Detect which cell encompasses the target text, then output its [x, y] center coordinate. 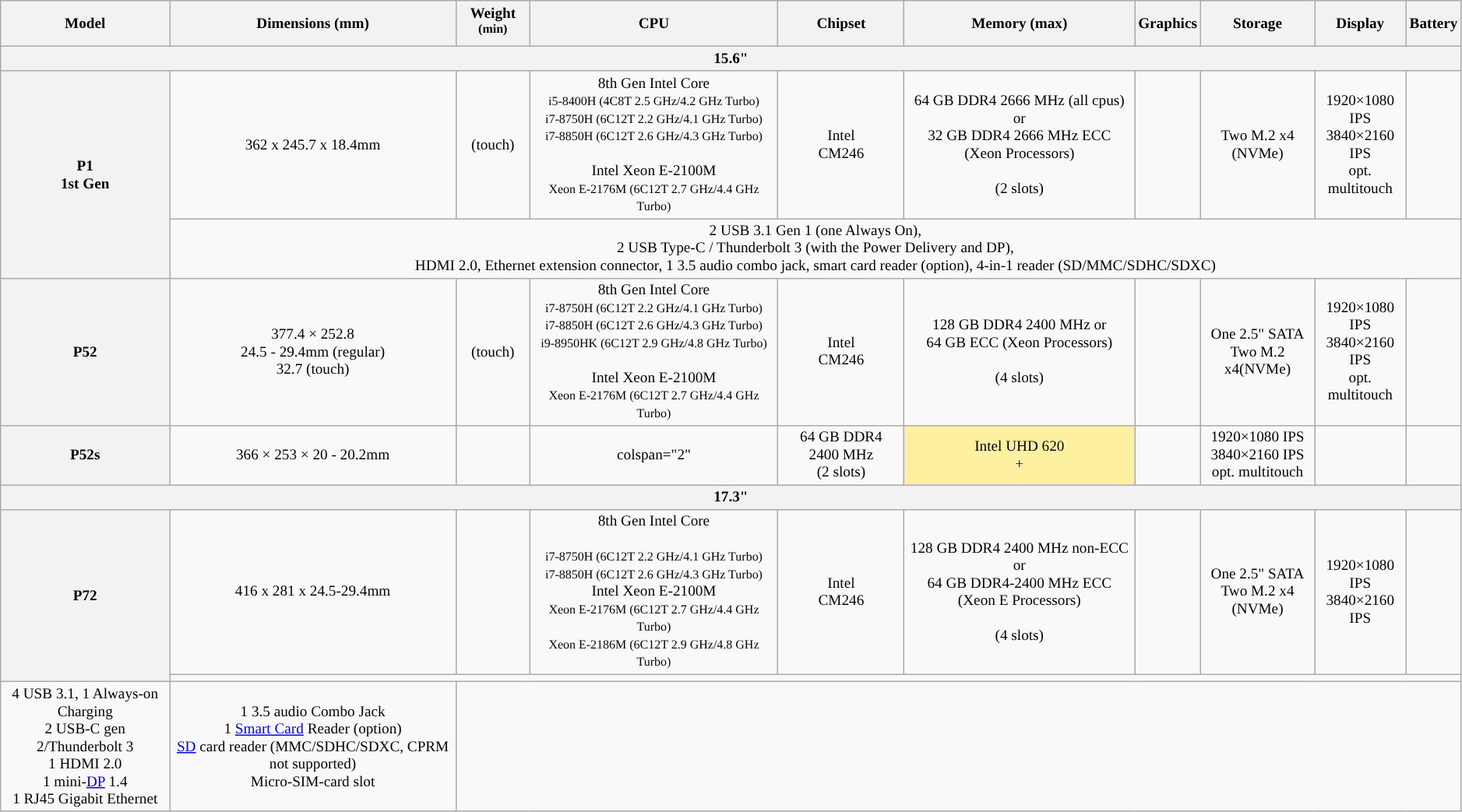
1920×1080 IPS3840×2160 IPS [1360, 592]
Chipset [841, 23]
64 GB DDR4 2400 MHz(2 slots) [841, 455]
Display [1360, 23]
4 USB 3.1, 1 Always-on Charging 2 USB-C gen 2/Thunderbolt 3 1 HDMI 2.0 1 mini-DP 1.4 1 RJ45 Gigabit Ethernet [86, 746]
P52s [86, 455]
P11st Gen [86, 174]
P72 [86, 595]
One 2.5" SATATwo M.2 x4(NVMe) [1257, 352]
377.4 × 252.824.5 - 29.4mm (regular) 32.7 (touch) [313, 352]
CPU [654, 23]
366 × 253 × 20 - 20.2mm [313, 455]
17.3" [731, 497]
416 x 281 x 24.5-29.4mm [313, 592]
Dimensions (mm) [313, 23]
15.6" [731, 59]
Battery [1433, 23]
Graphics [1168, 23]
362 x 245.7 x 18.4mm [313, 145]
Two M.2 x4 (NVMe) [1257, 145]
Model [86, 23]
Storage [1257, 23]
Weight (min) [492, 23]
One 2.5" SATATwo M.2 x4 (NVMe) [1257, 592]
128 GB DDR4 2400 MHz non-ECC or64 GB DDR4-2400 MHz ECC (Xeon E Processors)(4 slots) [1020, 592]
P52 [86, 352]
1 3.5 audio Combo Jack 1 Smart Card Reader (option) SD card reader (MMC/SDHC/SDXC, CPRM not supported) Micro-SIM-card slot [313, 746]
64 GB DDR4 2666 MHz (all cpus) or32 GB DDR4 2666 MHz ECC (Xeon Processors)(2 slots) [1020, 145]
Memory (max) [1020, 23]
colspan="2" [654, 455]
Intel UHD 620 + [1020, 455]
128 GB DDR4 2400 MHz or64 GB ECC (Xeon Processors) (4 slots) [1020, 352]
